Identify which cell holds the provided text, then report its (x, y) central coordinate. 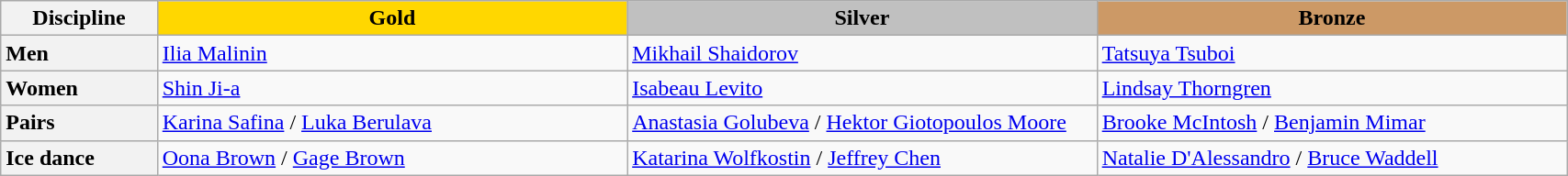
Natalie D'Alessandro / Bruce Waddell (1332, 158)
Women (79, 88)
Tatsuya Tsuboi (1332, 53)
Lindsay Thorngren (1332, 88)
Karina Safina / Luka Berulava (391, 123)
Men (79, 53)
Pairs (79, 123)
Discipline (79, 18)
Oona Brown / Gage Brown (391, 158)
Anastasia Golubeva / Hektor Giotopoulos Moore (862, 123)
Silver (862, 18)
Gold (391, 18)
Katarina Wolfkostin / Jeffrey Chen (862, 158)
Brooke McIntosh / Benjamin Mimar (1332, 123)
Shin Ji-a (391, 88)
Isabeau Levito (862, 88)
Mikhail Shaidorov (862, 53)
Ilia Malinin (391, 53)
Ice dance (79, 158)
Bronze (1332, 18)
